Determine the [X, Y] coordinate at the center of the cell enclosing the given text.  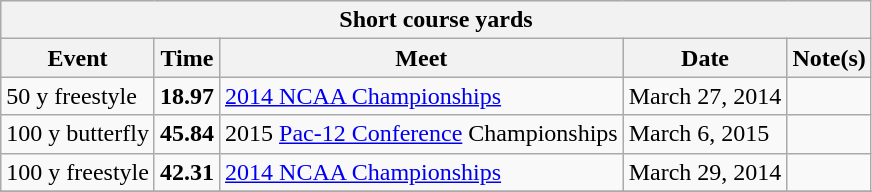
100 y freestyle [78, 172]
100 y butterfly [78, 134]
Event [78, 58]
42.31 [186, 172]
50 y freestyle [78, 96]
Note(s) [829, 58]
Meet [422, 58]
March 6, 2015 [705, 134]
2015 Pac-12 Conference Championships [422, 134]
March 29, 2014 [705, 172]
45.84 [186, 134]
Date [705, 58]
Time [186, 58]
18.97 [186, 96]
Short course yards [436, 20]
March 27, 2014 [705, 96]
